From the cell containing the given text, extract its center point as [x, y] coordinate. 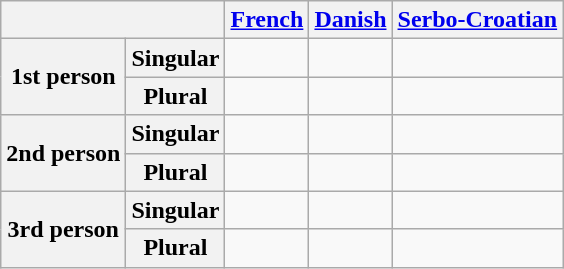
1st person [64, 77]
3rd person [64, 229]
2nd person [64, 153]
Danish [350, 20]
Serbo-Croatian [478, 20]
French [267, 20]
